Return the (x, y) coordinate for the center point of the cell that contains the specified text.  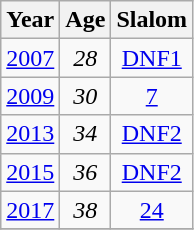
34 (86, 134)
28 (86, 58)
DNF1 (152, 58)
Slalom (152, 20)
38 (86, 210)
2013 (30, 134)
24 (152, 210)
2015 (30, 172)
Age (86, 20)
30 (86, 96)
7 (152, 96)
36 (86, 172)
2007 (30, 58)
2009 (30, 96)
Year (30, 20)
2017 (30, 210)
